Return (x, y) of the center of cell containing provided text 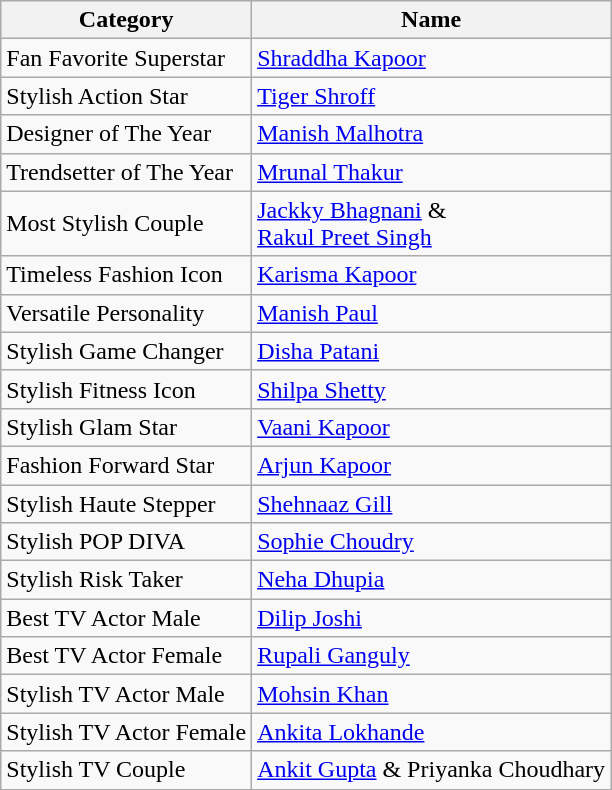
Most Stylish Couple (126, 224)
Best TV Actor Female (126, 656)
Arjun Kapoor (432, 465)
Timeless Fashion Icon (126, 275)
Fashion Forward Star (126, 465)
Stylish Fitness Icon (126, 389)
Stylish Haute Stepper (126, 503)
Rupali Ganguly (432, 656)
Stylish Game Changer (126, 351)
Fan Favorite Superstar (126, 58)
Best TV Actor Male (126, 618)
Dilip Joshi (432, 618)
Shehnaaz Gill (432, 503)
Tiger Shroff (432, 96)
Stylish TV Actor Female (126, 732)
Stylish Risk Taker (126, 580)
Stylish TV Actor Male (126, 694)
Neha Dhupia (432, 580)
Disha Patani (432, 351)
Stylish Action Star (126, 96)
Stylish Glam Star (126, 427)
Trendsetter of The Year (126, 172)
Jackky Bhagnani & Rakul Preet Singh (432, 224)
Designer of The Year (126, 134)
Name (432, 20)
Manish Paul (432, 313)
Stylish TV Couple (126, 770)
Versatile Personality (126, 313)
Mrunal Thakur (432, 172)
Stylish POP DIVA (126, 542)
Shraddha Kapoor (432, 58)
Shilpa Shetty (432, 389)
Ankit Gupta & Priyanka Choudhary (432, 770)
Sophie Choudry (432, 542)
Vaani Kapoor (432, 427)
Karisma Kapoor (432, 275)
Ankita Lokhande (432, 732)
Manish Malhotra (432, 134)
Mohsin Khan (432, 694)
Category (126, 20)
